Pinpoint the cell where the given text exists, returning its [x, y] midpoint coordinate. 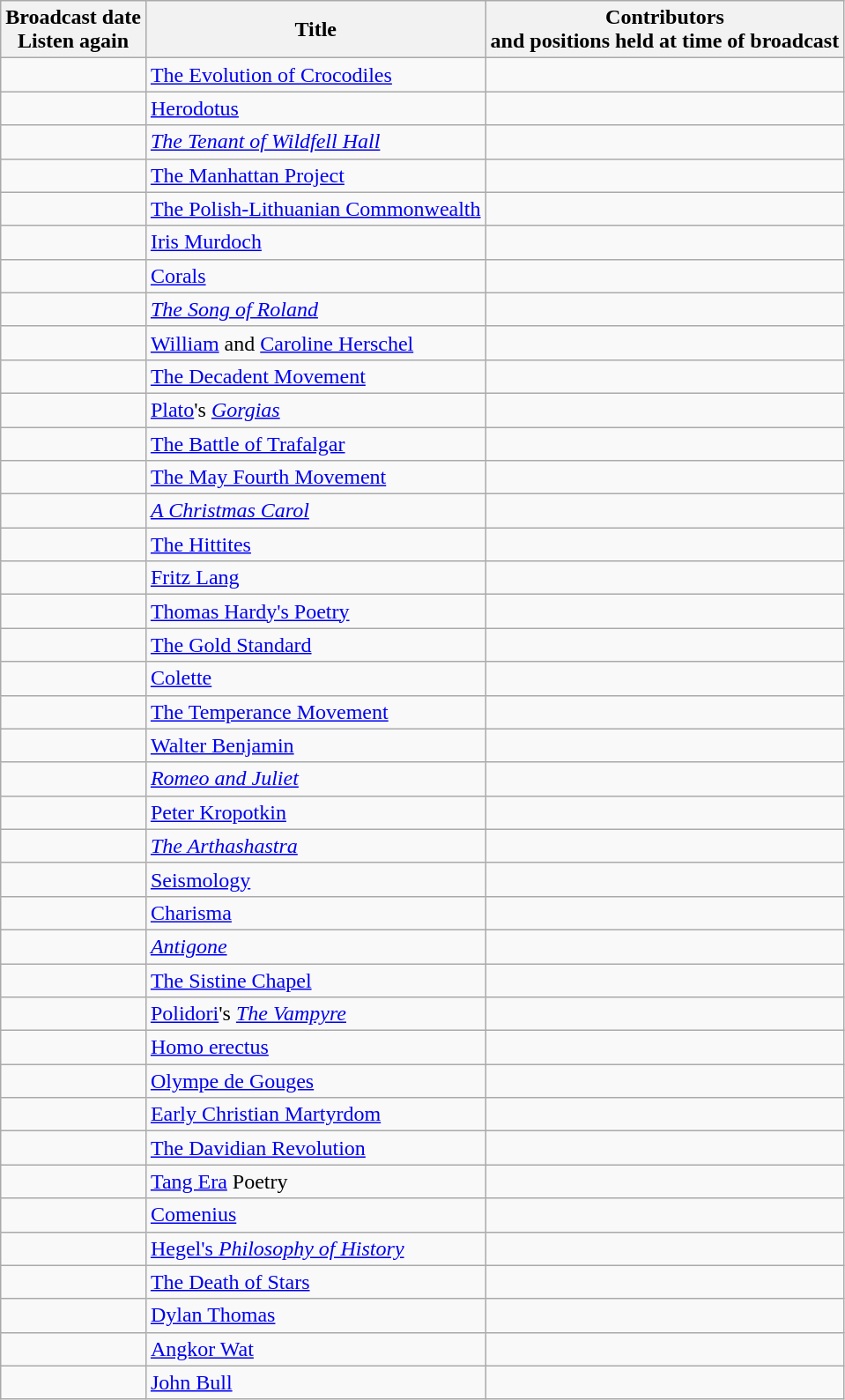
The Battle of Trafalgar [315, 443]
Corals [315, 276]
The Tenant of Wildfell Hall [315, 142]
William and Caroline Herschel [315, 343]
The Hittites [315, 544]
Charisma [315, 913]
Comenius [315, 1215]
Dylan Thomas [315, 1315]
The Decadent Movement [315, 376]
Contributors and positions held at time of broadcast [664, 30]
The Sistine Chapel [315, 981]
Tang Era Poetry [315, 1181]
Homo erectus [315, 1048]
Walter Benjamin [315, 745]
Colette [315, 678]
The Polish-Lithuanian Commonwealth [315, 209]
Iris Murdoch [315, 242]
The Manhattan Project [315, 175]
The Death of Stars [315, 1282]
Angkor Wat [315, 1349]
Herodotus [315, 108]
The Temperance Movement [315, 712]
Peter Kropotkin [315, 812]
Fritz Lang [315, 578]
A Christmas Carol [315, 511]
Romeo and Juliet [315, 779]
Early Christian Martyrdom [315, 1115]
Plato's Gorgias [315, 410]
The Davidian Revolution [315, 1148]
Hegel's Philosophy of History [315, 1248]
Broadcast date Listen again [74, 30]
John Bull [315, 1382]
Thomas Hardy's Poetry [315, 611]
Title [315, 30]
The Arthashastra [315, 846]
The May Fourth Movement [315, 478]
Antigone [315, 946]
The Gold Standard [315, 645]
Seismology [315, 879]
The Song of Roland [315, 309]
Polidori's The Vampyre [315, 1014]
Olympe de Gouges [315, 1081]
The Evolution of Crocodiles [315, 75]
